Pinpoint the cell where the given text exists, returning its (X, Y) midpoint coordinate. 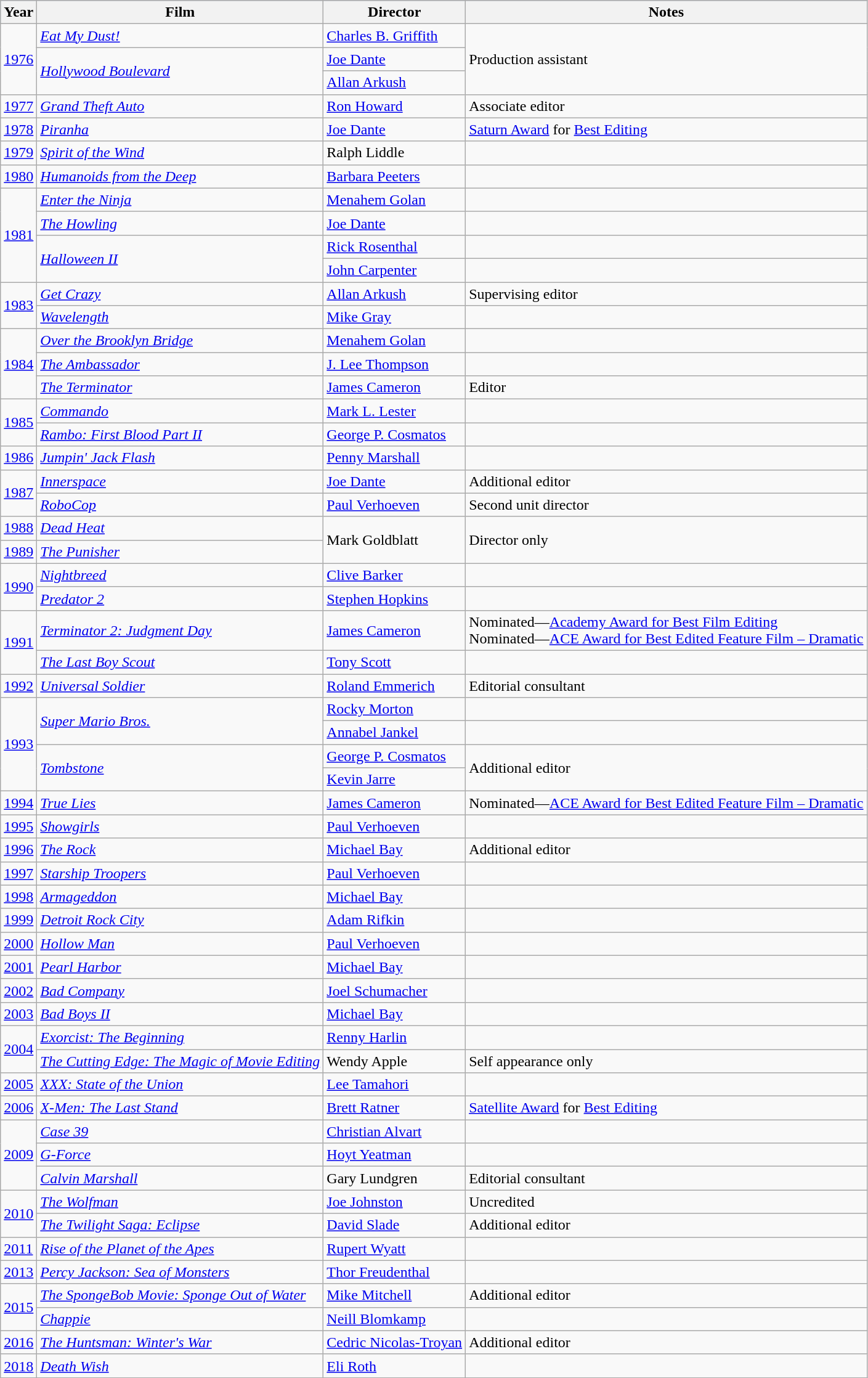
Rupert Wyatt (394, 1249)
Universal Soldier (180, 686)
Dead Heat (180, 528)
1994 (18, 803)
J. Lee Thompson (394, 364)
Rick Rosenthal (394, 247)
Penny Marshall (394, 458)
Thor Freudenthal (394, 1272)
The Huntsman: Winter's War (180, 1342)
1985 (18, 423)
Detroit Rock City (180, 920)
Pearl Harbor (180, 967)
Grand Theft Auto (180, 106)
1983 (18, 306)
Roland Emmerich (394, 686)
Adam Rifkin (394, 920)
Bad Boys II (180, 1014)
Armageddon (180, 897)
1992 (18, 686)
Jumpin' Jack Flash (180, 458)
X-Men: The Last Stand (180, 1108)
Mike Gray (394, 317)
Satellite Award for Best Editing (667, 1108)
Case 39 (180, 1131)
2002 (18, 990)
Enter the Ninja (180, 200)
Bad Company (180, 990)
Commando (180, 411)
The Twilight Saga: Eclipse (180, 1225)
Mark L. Lester (394, 411)
1981 (18, 235)
Nominated—Academy Award for Best Film EditingNominated—ACE Award for Best Edited Feature Film – Dramatic (667, 630)
Lee Tamahori (394, 1085)
Year (18, 12)
XXX: State of the Union (180, 1085)
Hoyt Yeatman (394, 1155)
Second unit director (667, 505)
2003 (18, 1014)
Tony Scott (394, 662)
John Carpenter (394, 270)
Brett Ratner (394, 1108)
Associate editor (667, 106)
Christian Alvart (394, 1131)
Cedric Nicolas-Troyan (394, 1342)
1986 (18, 458)
2006 (18, 1108)
2000 (18, 944)
1987 (18, 493)
Annabel Jankel (394, 733)
Eli Roth (394, 1366)
Over the Brooklyn Bridge (180, 341)
Renny Harlin (394, 1037)
1990 (18, 587)
1988 (18, 528)
1979 (18, 153)
Director only (667, 540)
Rocky Morton (394, 709)
2009 (18, 1155)
The Ambassador (180, 364)
Starship Troopers (180, 873)
Production assistant (667, 59)
Innerspace (180, 481)
Spirit of the Wind (180, 153)
2010 (18, 1213)
The Cutting Edge: The Magic of Movie Editing (180, 1061)
RoboCop (180, 505)
Clive Barker (394, 575)
Saturn Award for Best Editing (667, 129)
2013 (18, 1272)
Predator 2 (180, 598)
1997 (18, 873)
Supervising editor (667, 294)
1991 (18, 642)
2005 (18, 1085)
Hollow Man (180, 944)
Super Mario Bros. (180, 721)
Self appearance only (667, 1061)
2004 (18, 1049)
Stephen Hopkins (394, 598)
Halloween II (180, 258)
Rambo: First Blood Part II (180, 434)
1996 (18, 850)
Editor (667, 388)
Neill Blomkamp (394, 1319)
2016 (18, 1342)
The Last Boy Scout (180, 662)
Uncredited (667, 1202)
1989 (18, 552)
The SpongeBob Movie: Sponge Out of Water (180, 1295)
Notes (667, 12)
Film (180, 12)
1978 (18, 129)
1984 (18, 364)
Nominated—ACE Award for Best Edited Feature Film – Dramatic (667, 803)
Gary Lundgren (394, 1178)
Joel Schumacher (394, 990)
1993 (18, 744)
2001 (18, 967)
Ralph Liddle (394, 153)
Terminator 2: Judgment Day (180, 630)
The Rock (180, 850)
2018 (18, 1366)
Barbara Peeters (394, 176)
Mike Mitchell (394, 1295)
Wavelength (180, 317)
G-Force (180, 1155)
1998 (18, 897)
The Howling (180, 223)
Exorcist: The Beginning (180, 1037)
1977 (18, 106)
David Slade (394, 1225)
1980 (18, 176)
1995 (18, 826)
Chappie (180, 1319)
Director (394, 12)
Kevin Jarre (394, 780)
Get Crazy (180, 294)
True Lies (180, 803)
1999 (18, 920)
The Terminator (180, 388)
The Punisher (180, 552)
Humanoids from the Deep (180, 176)
Death Wish (180, 1366)
Ron Howard (394, 106)
Showgirls (180, 826)
Mark Goldblatt (394, 540)
Hollywood Boulevard (180, 71)
Piranha (180, 129)
1976 (18, 59)
The Wolfman (180, 1202)
Percy Jackson: Sea of Monsters (180, 1272)
2015 (18, 1307)
Tombstone (180, 768)
Joe Johnston (394, 1202)
2011 (18, 1249)
Wendy Apple (394, 1061)
Nightbreed (180, 575)
Charles B. Griffith (394, 36)
Eat My Dust! (180, 36)
Calvin Marshall (180, 1178)
Rise of the Planet of the Apes (180, 1249)
